Provide the [X, Y] coordinate of the cell's center where the given text is located.  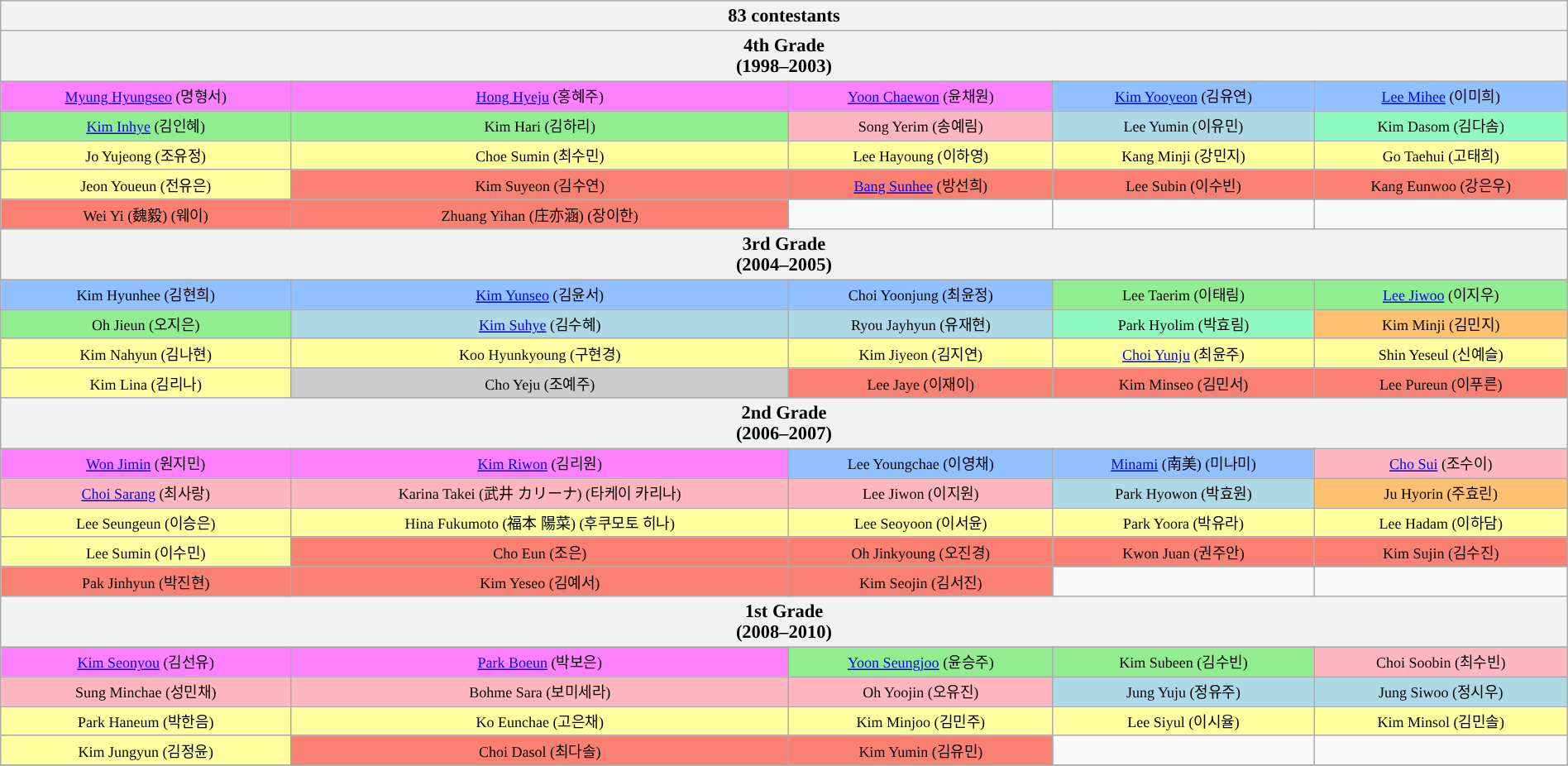
Bang Sunhee (방선희) [921, 184]
Kim Riwon (김리원) [540, 463]
Karina Takei (武井 カリーナ) (타케이 카리나) [540, 493]
Park Hyolim (박효림) [1183, 324]
1st Grade(2008–2010) [784, 622]
Hong Hyeju (홍혜주) [540, 96]
Jo Yujeong (조유정) [146, 156]
Choi Dasol (최다솔) [540, 750]
Kim Seonyou (김선유) [146, 662]
Song Yerim (송예림) [921, 126]
Myung Hyungseo (명형서) [146, 96]
83 contestants [784, 16]
Wei Yi (魏毅) (웨이) [146, 214]
Park Haneum (박한음) [146, 721]
Lee Yumin (이유민) [1183, 126]
Kim Hyunhee (김현희) [146, 294]
Oh Yoojin (오유진) [921, 692]
Kim Suhye (김수혜) [540, 324]
Cho Eun (조은) [540, 552]
Bohme Sara (보미세라) [540, 692]
Choi Yoonjung (최윤정) [921, 294]
Ryou Jayhyun (유재현) [921, 324]
Cho Yeju (조예주) [540, 383]
Kang Minji (강민지) [1183, 156]
Lee Jiwoo (이지우) [1441, 294]
2nd Grade(2006–2007) [784, 424]
Jung Yuju (정유주) [1183, 692]
3rd Grade(2004–2005) [784, 255]
Lee Taerim (이태림) [1183, 294]
Kim Lina (김리나) [146, 383]
Oh Jinkyoung (오진경) [921, 552]
Lee Jiwon (이지원) [921, 493]
Go Taehui (고태희) [1441, 156]
Lee Youngchae (이영채) [921, 463]
Park Yoora (박유라) [1183, 523]
Cho Sui (조수이) [1441, 463]
Kim Inhye (김인혜) [146, 126]
Oh Jieun (오지은) [146, 324]
Lee Jaye (이재이) [921, 383]
Kim Sujin (김수진) [1441, 552]
Lee Seungeun (이승은) [146, 523]
Kang Eunwoo (강은우) [1441, 184]
Kim Minjoo (김민주) [921, 721]
Kim Nahyun (김나현) [146, 353]
Lee Sumin (이수민) [146, 552]
Sung Minchae (성민채) [146, 692]
Kim Minji (김민지) [1441, 324]
Kim Minsol (김민솔) [1441, 721]
Lee Hadam (이하담) [1441, 523]
Jeon Youeun (전유은) [146, 184]
Kim Yooyeon (김유연) [1183, 96]
Kim Hari (김하리) [540, 126]
Ju Hyorin (주효린) [1441, 493]
Lee Seoyoon (이서윤) [921, 523]
Kim Yunseo (김윤서) [540, 294]
Choi Sarang (최사랑) [146, 493]
Lee Hayoung (이하영) [921, 156]
Park Hyowon (박효원) [1183, 493]
Lee Siyul (이시율) [1183, 721]
Choi Soobin (최수빈) [1441, 662]
Kim Jiyeon (김지연) [921, 353]
Lee Mihee (이미희) [1441, 96]
Pak Jinhyun (박진현) [146, 582]
Park Boeun (박보은) [540, 662]
Kim Yeseo (김예서) [540, 582]
4th Grade (1998–2003) [784, 56]
Yoon Chaewon (윤채원) [921, 96]
Kim Subeen (김수빈) [1183, 662]
Kim Dasom (김다솜) [1441, 126]
Hina Fukumoto (福本 陽菜) (후쿠모토 히나) [540, 523]
Choi Yunju (최윤주) [1183, 353]
Kim Suyeon (김수연) [540, 184]
Ko Eunchae (고은채) [540, 721]
Kim Minseo (김민서) [1183, 383]
Koo Hyunkyoung (구현경) [540, 353]
Lee Pureun (이푸른) [1441, 383]
Lee Subin (이수빈) [1183, 184]
Kwon Juan (권주안) [1183, 552]
Kim Seojin (김서진) [921, 582]
Shin Yeseul (신예슬) [1441, 353]
Zhuang Yihan (庄亦涵) (장이한) [540, 214]
Jung Siwoo (정시우) [1441, 692]
Kim Yumin (김유민) [921, 750]
Minami (南美) (미나미) [1183, 463]
Yoon Seungjoo (윤승주) [921, 662]
Kim Jungyun (김정윤) [146, 750]
Choe Sumin (최수민) [540, 156]
Won Jimin (원지민) [146, 463]
